Identify which cell holds the provided text, then report its [X, Y] central coordinate. 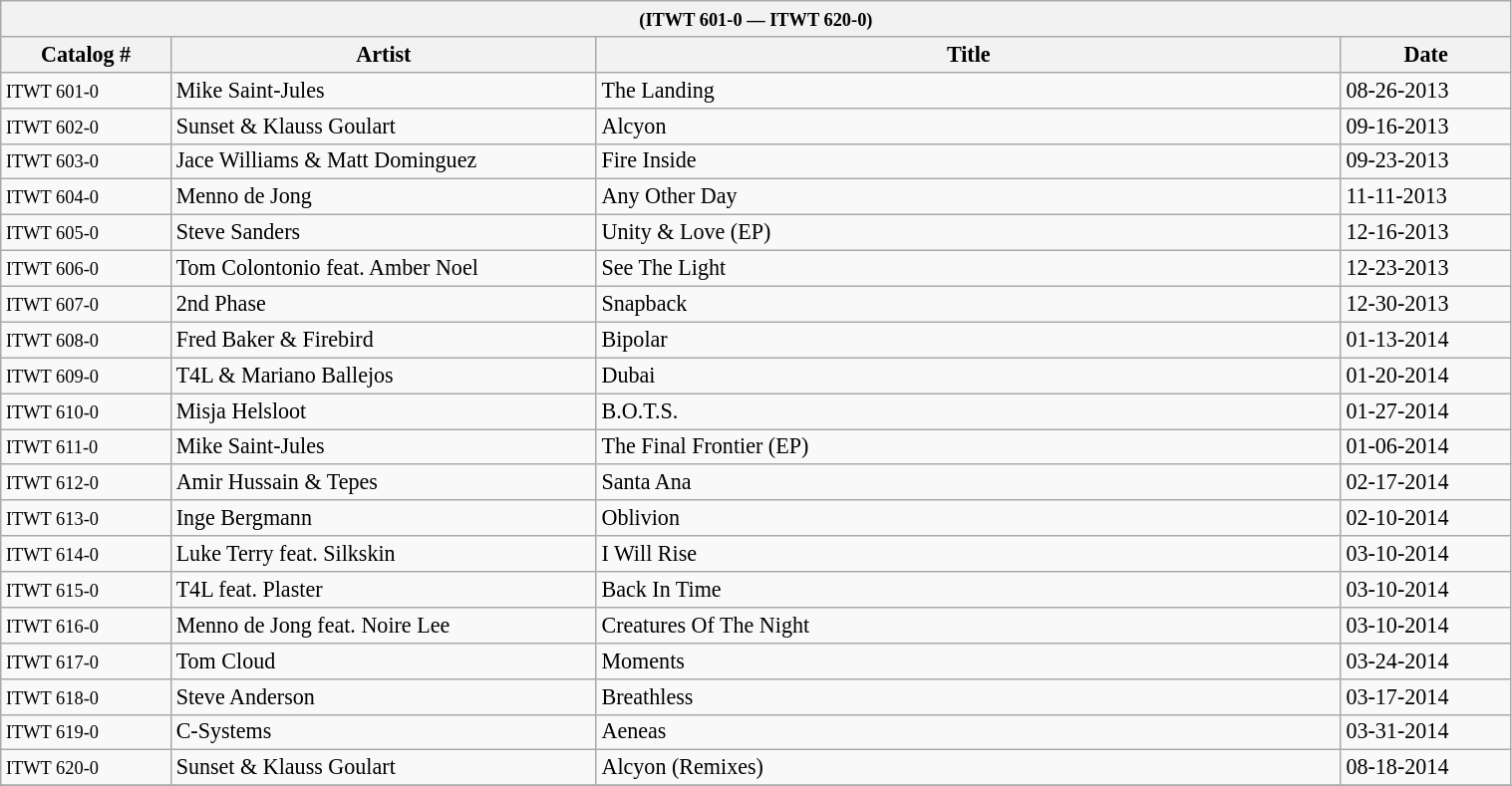
02-17-2014 [1425, 482]
Menno de Jong feat. Noire Lee [383, 625]
09-23-2013 [1425, 161]
Moments [969, 660]
Steve Sanders [383, 232]
Inge Bergmann [383, 518]
Back In Time [969, 589]
ITWT 601-0 [86, 90]
Alcyon (Remixes) [969, 768]
ITWT 617-0 [86, 660]
ITWT 609-0 [86, 376]
Santa Ana [969, 482]
01-06-2014 [1425, 446]
ITWT 620-0 [86, 768]
12-16-2013 [1425, 232]
B.O.T.S. [969, 410]
T4L feat. Plaster [383, 589]
Breathless [969, 696]
Tom Colontonio feat. Amber Noel [383, 268]
Fire Inside [969, 161]
The Landing [969, 90]
Creatures Of The Night [969, 625]
ITWT 616-0 [86, 625]
03-24-2014 [1425, 660]
ITWT 611-0 [86, 446]
See The Light [969, 268]
ITWT 613-0 [86, 518]
Unity & Love (EP) [969, 232]
01-13-2014 [1425, 340]
I Will Rise [969, 554]
ITWT 610-0 [86, 410]
Dubai [969, 376]
2nd Phase [383, 304]
Bipolar [969, 340]
Date [1425, 54]
ITWT 615-0 [86, 589]
01-20-2014 [1425, 376]
C-Systems [383, 732]
03-31-2014 [1425, 732]
Fred Baker & Firebird [383, 340]
ITWT 602-0 [86, 126]
T4L & Mariano Ballejos [383, 376]
ITWT 619-0 [86, 732]
01-27-2014 [1425, 410]
Jace Williams & Matt Dominguez [383, 161]
Title [969, 54]
08-26-2013 [1425, 90]
(ITWT 601-0 — ITWT 620-0) [756, 18]
ITWT 612-0 [86, 482]
03-17-2014 [1425, 696]
ITWT 604-0 [86, 197]
Artist [383, 54]
ITWT 608-0 [86, 340]
ITWT 606-0 [86, 268]
Aeneas [969, 732]
ITWT 603-0 [86, 161]
ITWT 614-0 [86, 554]
08-18-2014 [1425, 768]
ITWT 618-0 [86, 696]
09-16-2013 [1425, 126]
Amir Hussain & Tepes [383, 482]
11-11-2013 [1425, 197]
Tom Cloud [383, 660]
Luke Terry feat. Silkskin [383, 554]
Snapback [969, 304]
12-23-2013 [1425, 268]
Misja Helsloot [383, 410]
Alcyon [969, 126]
ITWT 607-0 [86, 304]
12-30-2013 [1425, 304]
Catalog # [86, 54]
Steve Anderson [383, 696]
The Final Frontier (EP) [969, 446]
Any Other Day [969, 197]
ITWT 605-0 [86, 232]
02-10-2014 [1425, 518]
Menno de Jong [383, 197]
Oblivion [969, 518]
